Return (X, Y) of the center of cell containing provided text 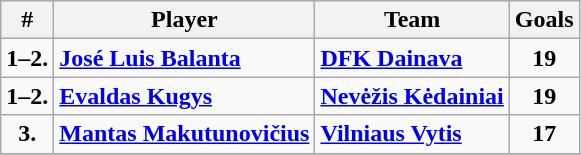
Nevėžis Kėdainiai (412, 96)
17 (544, 134)
Evaldas Kugys (184, 96)
Player (184, 20)
Team (412, 20)
Goals (544, 20)
# (28, 20)
Mantas Makutunovičius (184, 134)
3. (28, 134)
Vilniaus Vytis (412, 134)
José Luis Balanta (184, 58)
DFK Dainava (412, 58)
